Scan for the cell matching the given text and deliver its (x, y) coordinate at center. 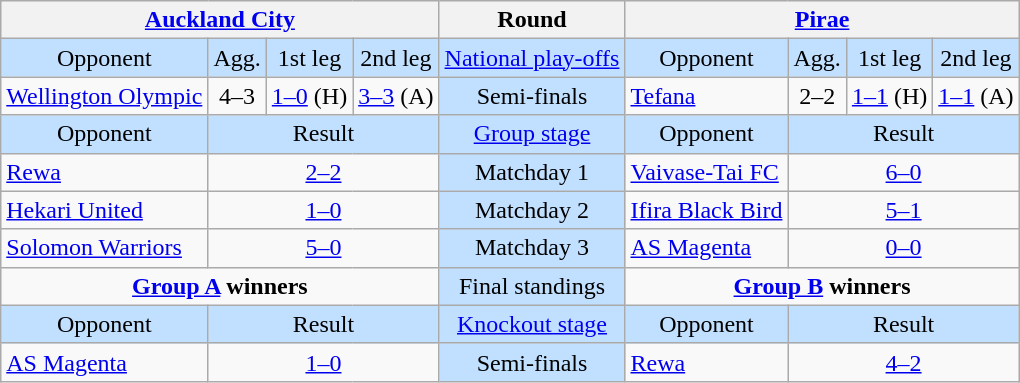
5–1 (904, 210)
Round (532, 20)
1–1 (H) (889, 96)
Matchday 1 (532, 172)
Matchday 2 (532, 210)
Group A winners (220, 286)
National play-offs (532, 58)
Knockout stage (532, 324)
3–3 (A) (396, 96)
Group B winners (822, 286)
Auckland City (220, 20)
6–0 (904, 172)
Final standings (532, 286)
1–1 (A) (976, 96)
Pirae (822, 20)
0–0 (904, 248)
5–0 (324, 248)
Hekari United (104, 210)
Group stage (532, 134)
Solomon Warriors (104, 248)
Vaivase-Tai FC (706, 172)
Tefana (706, 96)
4–2 (904, 362)
1–0 (H) (309, 96)
Matchday 3 (532, 248)
Ifira Black Bird (706, 210)
4–3 (237, 96)
Wellington Olympic (104, 96)
